Return [x, y] of the center of cell containing provided text 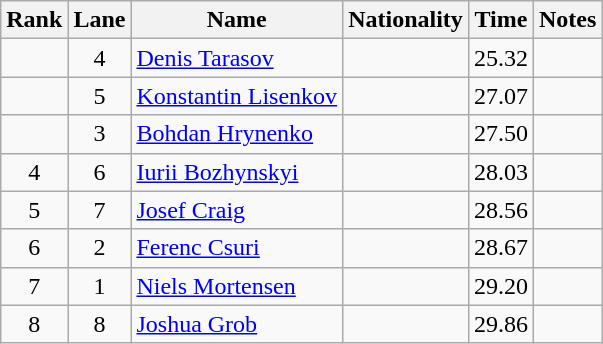
Rank [34, 20]
25.32 [500, 58]
Joshua Grob [237, 324]
29.20 [500, 286]
29.86 [500, 324]
28.56 [500, 210]
Lane [100, 20]
27.50 [500, 134]
3 [100, 134]
Konstantin Lisenkov [237, 96]
Denis Tarasov [237, 58]
Name [237, 20]
Josef Craig [237, 210]
27.07 [500, 96]
28.67 [500, 248]
Bohdan Hrynenko [237, 134]
Ferenc Csuri [237, 248]
Time [500, 20]
2 [100, 248]
Iurii Bozhynskyi [237, 172]
28.03 [500, 172]
Nationality [406, 20]
Niels Mortensen [237, 286]
Notes [567, 20]
1 [100, 286]
